Detect which cell encompasses the target text, then output its [x, y] center coordinate. 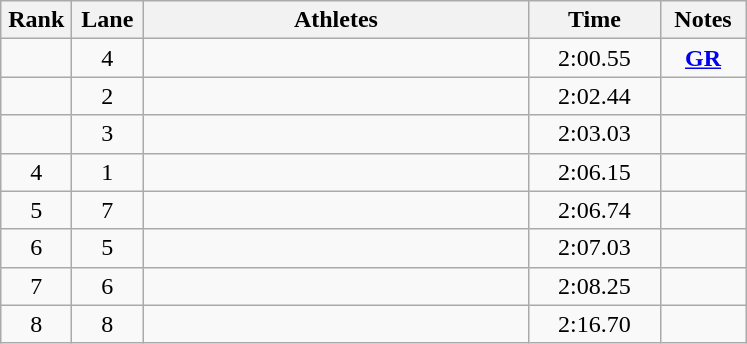
2:06.15 [594, 172]
2:06.74 [594, 210]
2:07.03 [594, 248]
2:02.44 [594, 96]
Time [594, 20]
Lane [108, 20]
2:03.03 [594, 134]
2:08.25 [594, 286]
3 [108, 134]
2:00.55 [594, 58]
GR [703, 58]
Athletes [336, 20]
2:16.70 [594, 324]
2 [108, 96]
Notes [703, 20]
Rank [36, 20]
1 [108, 172]
